Output the (x, y) coordinate of the center of the cell containing the given text.  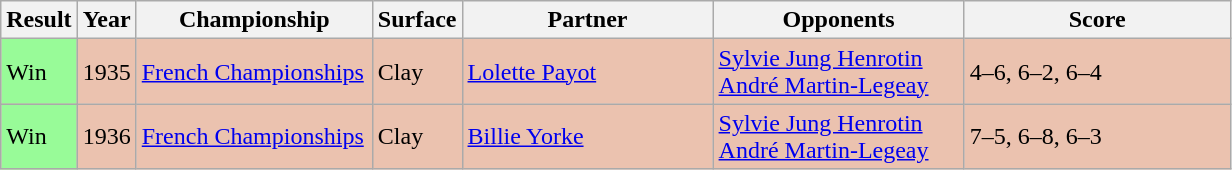
1936 (106, 136)
Lolette Payot (588, 72)
Partner (588, 20)
Score (1097, 20)
Surface (417, 20)
Championship (254, 20)
Billie Yorke (588, 136)
Year (106, 20)
7–5, 6–8, 6–3 (1097, 136)
1935 (106, 72)
Result (39, 20)
Opponents (838, 20)
4–6, 6–2, 6–4 (1097, 72)
